Return (X, Y) of the center of cell containing provided text 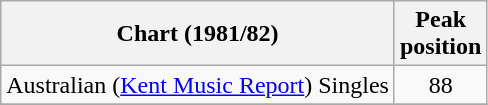
Peakposition (440, 34)
Australian (Kent Music Report) Singles (198, 85)
Chart (1981/82) (198, 34)
88 (440, 85)
